Find where the given text appears and provide that cell's center as [x, y] coordinate. 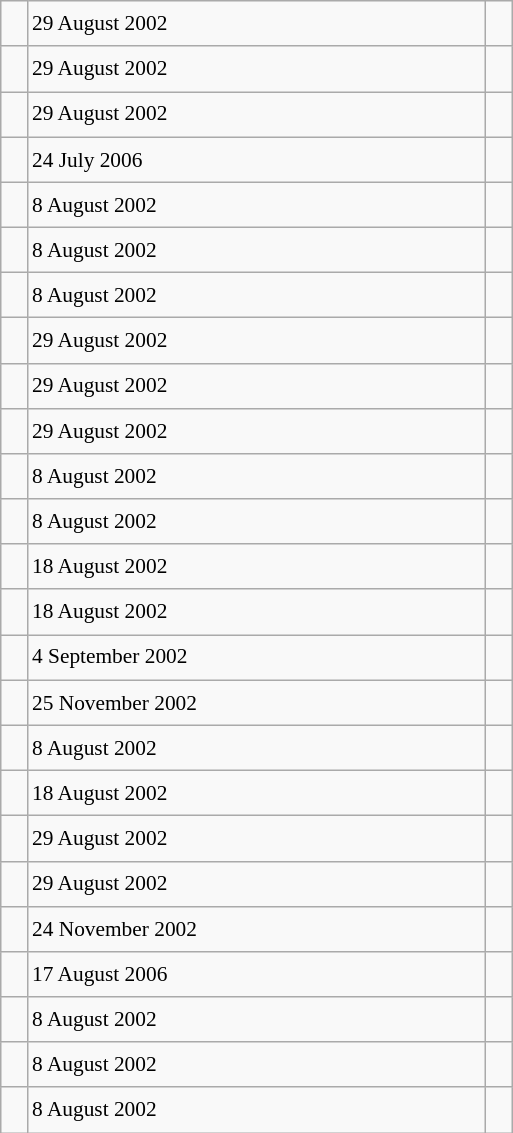
17 August 2006 [256, 974]
4 September 2002 [256, 658]
24 November 2002 [256, 928]
24 July 2006 [256, 160]
25 November 2002 [256, 702]
